Search for the cell housing the specified text and yield its (x, y) center coordinate. 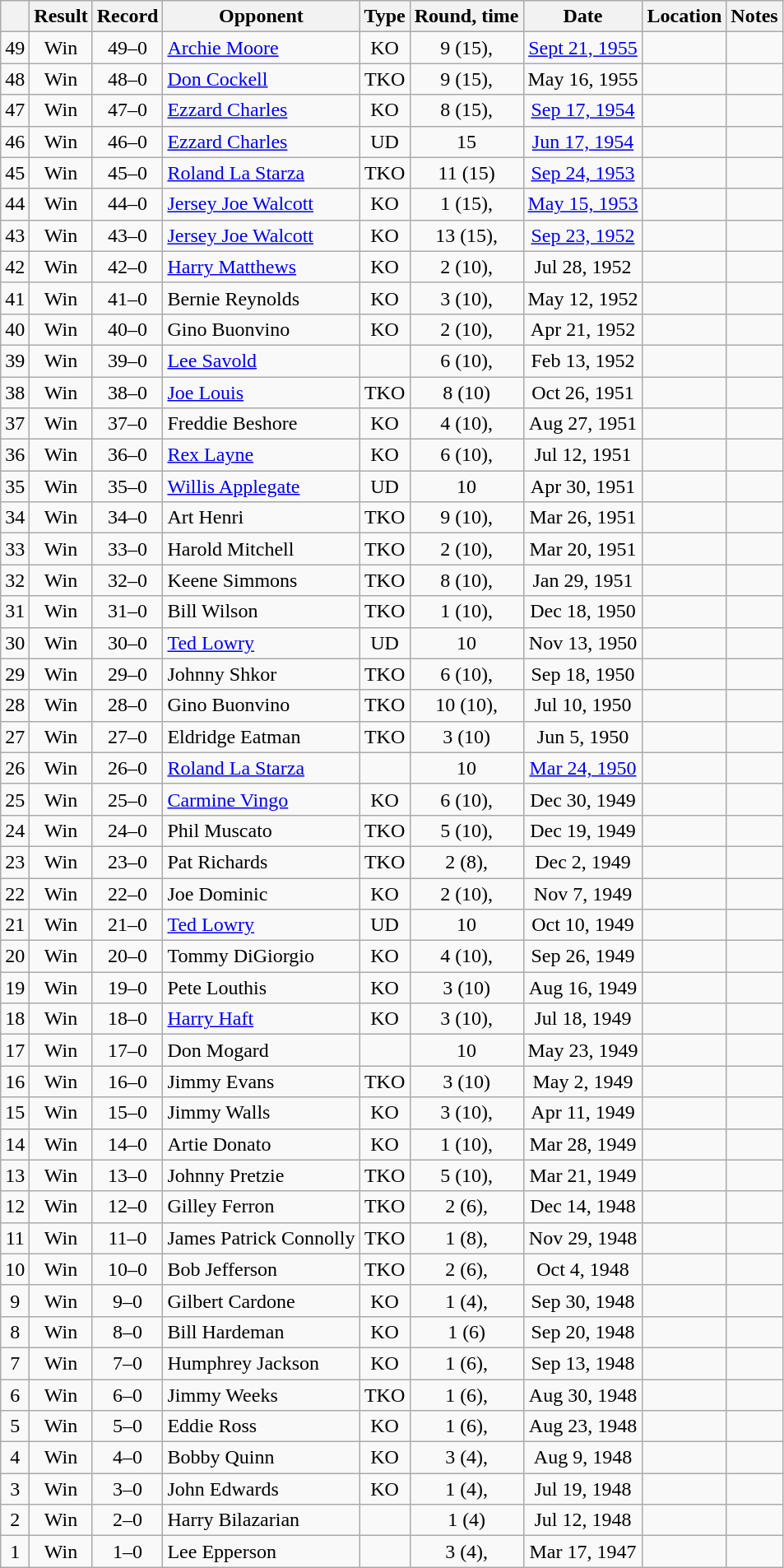
Gilley Ferron (262, 1207)
Jul 12, 1948 (582, 1520)
Sep 24, 1953 (582, 173)
8 (10) (466, 393)
23 (15, 862)
Mar 28, 1949 (582, 1144)
Jimmy Evans (262, 1082)
1 (8), (466, 1238)
26 (15, 768)
4–0 (128, 1458)
28 (15, 705)
46–0 (128, 142)
19 (15, 988)
34–0 (128, 518)
Notes (754, 16)
5–0 (128, 1426)
Harry Haft (262, 1019)
49–0 (128, 48)
3 (15, 1489)
Aug 23, 1948 (582, 1426)
Johnny Pretzie (262, 1175)
1 (6) (466, 1332)
Phil Muscato (262, 831)
Don Mogard (262, 1050)
Bernie Reynolds (262, 298)
43 (15, 235)
May 12, 1952 (582, 298)
37 (15, 424)
Joe Louis (262, 393)
Dec 30, 1949 (582, 799)
Jul 28, 1952 (582, 267)
2–0 (128, 1520)
Mar 21, 1949 (582, 1175)
42 (15, 267)
Oct 4, 1948 (582, 1269)
6 (15, 1395)
Bill Wilson (262, 612)
12 (15, 1207)
Willis Applegate (262, 486)
Sep 18, 1950 (582, 674)
21–0 (128, 925)
May 15, 1953 (582, 204)
45 (15, 173)
2 (8), (466, 862)
Aug 16, 1949 (582, 988)
9 (10), (466, 518)
Jul 19, 1948 (582, 1489)
Archie Moore (262, 48)
5 (15, 1426)
44 (15, 204)
8 (15), (466, 110)
Mar 24, 1950 (582, 768)
17–0 (128, 1050)
Round, time (466, 16)
Jimmy Weeks (262, 1395)
35–0 (128, 486)
28–0 (128, 705)
30 (15, 643)
Pete Louthis (262, 988)
11 (15) (466, 173)
May 23, 1949 (582, 1050)
6–0 (128, 1395)
24 (15, 831)
18–0 (128, 1019)
2 (15, 1520)
Jul 18, 1949 (582, 1019)
Nov 13, 1950 (582, 643)
Jun 17, 1954 (582, 142)
18 (15, 1019)
33 (15, 549)
James Patrick Connolly (262, 1238)
Jul 12, 1951 (582, 455)
Rex Layne (262, 455)
Aug 9, 1948 (582, 1458)
Result (61, 16)
40–0 (128, 329)
Record (128, 16)
38–0 (128, 393)
8 (10), (466, 580)
Sep 20, 1948 (582, 1332)
27 (15, 737)
7–0 (128, 1363)
Sept 21, 1955 (582, 48)
Don Cockell (262, 79)
40 (15, 329)
29–0 (128, 674)
Tommy DiGiorgio (262, 956)
22–0 (128, 893)
8–0 (128, 1332)
Harry Bilazarian (262, 1520)
Bobby Quinn (262, 1458)
31–0 (128, 612)
1 (4) (466, 1520)
23–0 (128, 862)
4 (15, 1458)
May 16, 1955 (582, 79)
36 (15, 455)
Sep 13, 1948 (582, 1363)
20 (15, 956)
39 (15, 361)
35 (15, 486)
41 (15, 298)
14 (15, 1144)
24–0 (128, 831)
Bill Hardeman (262, 1332)
Location (684, 16)
10 (10), (466, 705)
45–0 (128, 173)
22 (15, 893)
3–0 (128, 1489)
15–0 (128, 1113)
Gilbert Cardone (262, 1300)
34 (15, 518)
16–0 (128, 1082)
31 (15, 612)
1 (15), (466, 204)
36–0 (128, 455)
Eldridge Eatman (262, 737)
19–0 (128, 988)
Lee Savold (262, 361)
Bob Jefferson (262, 1269)
41–0 (128, 298)
Dec 2, 1949 (582, 862)
43–0 (128, 235)
Joe Dominic (262, 893)
Mar 17, 1947 (582, 1552)
33–0 (128, 549)
16 (15, 1082)
7 (15, 1363)
May 2, 1949 (582, 1082)
John Edwards (262, 1489)
44–0 (128, 204)
26–0 (128, 768)
10–0 (128, 1269)
Nov 29, 1948 (582, 1238)
Johnny Shkor (262, 674)
13 (15), (466, 235)
Sep 26, 1949 (582, 956)
8 (15, 1332)
Oct 10, 1949 (582, 925)
27–0 (128, 737)
Opponent (262, 16)
21 (15, 925)
37–0 (128, 424)
Keene Simmons (262, 580)
38 (15, 393)
Art Henri (262, 518)
Dec 18, 1950 (582, 612)
Carmine Vingo (262, 799)
Apr 21, 1952 (582, 329)
29 (15, 674)
Aug 30, 1948 (582, 1395)
Sep 30, 1948 (582, 1300)
20–0 (128, 956)
Dec 14, 1948 (582, 1207)
Jimmy Walls (262, 1113)
Freddie Beshore (262, 424)
Mar 20, 1951 (582, 549)
14–0 (128, 1144)
13 (15, 1175)
49 (15, 48)
Jul 10, 1950 (582, 705)
Artie Donato (262, 1144)
Sep 17, 1954 (582, 110)
Eddie Ross (262, 1426)
1–0 (128, 1552)
Sep 23, 1952 (582, 235)
25 (15, 799)
39–0 (128, 361)
Lee Epperson (262, 1552)
Feb 13, 1952 (582, 361)
47–0 (128, 110)
12–0 (128, 1207)
1 (15, 1552)
42–0 (128, 267)
Type (385, 16)
Harry Matthews (262, 267)
13–0 (128, 1175)
11–0 (128, 1238)
25–0 (128, 799)
46 (15, 142)
9 (15, 1300)
Date (582, 16)
11 (15, 1238)
47 (15, 110)
32 (15, 580)
Pat Richards (262, 862)
Nov 7, 1949 (582, 893)
17 (15, 1050)
Harold Mitchell (262, 549)
Humphrey Jackson (262, 1363)
Apr 30, 1951 (582, 486)
9–0 (128, 1300)
48–0 (128, 79)
Aug 27, 1951 (582, 424)
Apr 11, 1949 (582, 1113)
32–0 (128, 580)
30–0 (128, 643)
Jun 5, 1950 (582, 737)
48 (15, 79)
Mar 26, 1951 (582, 518)
Oct 26, 1951 (582, 393)
Dec 19, 1949 (582, 831)
Jan 29, 1951 (582, 580)
